Locate the cell with the specified text and output its [x, y] center coordinate. 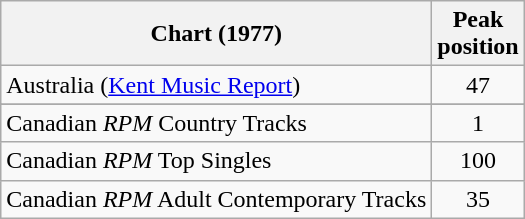
35 [478, 199]
Peakposition [478, 34]
Australia (Kent Music Report) [216, 85]
1 [478, 123]
Canadian RPM Top Singles [216, 161]
Canadian RPM Adult Contemporary Tracks [216, 199]
Canadian RPM Country Tracks [216, 123]
100 [478, 161]
47 [478, 85]
Chart (1977) [216, 34]
